Capture the cell that displays the provided text and extract its [X, Y] central coordinate. 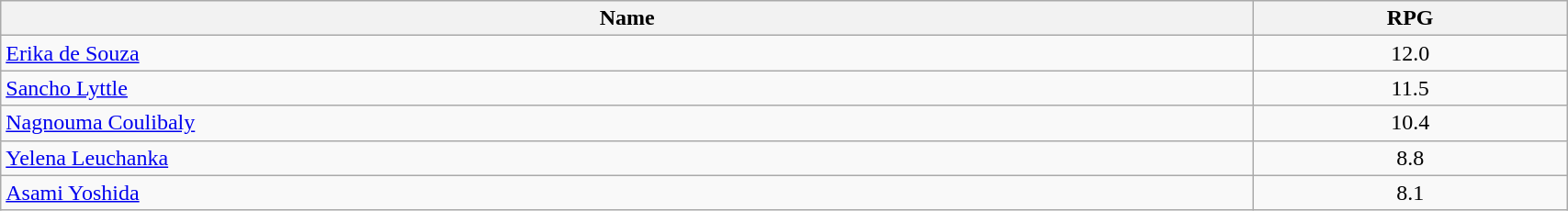
10.4 [1411, 123]
Sancho Lyttle [627, 88]
Name [627, 18]
Yelena Leuchanka [627, 158]
Erika de Souza [627, 53]
8.1 [1411, 193]
12.0 [1411, 53]
Nagnouma Coulibaly [627, 123]
RPG [1411, 18]
11.5 [1411, 88]
Asami Yoshida [627, 193]
8.8 [1411, 158]
